Search for the cell housing the specified text and yield its (x, y) center coordinate. 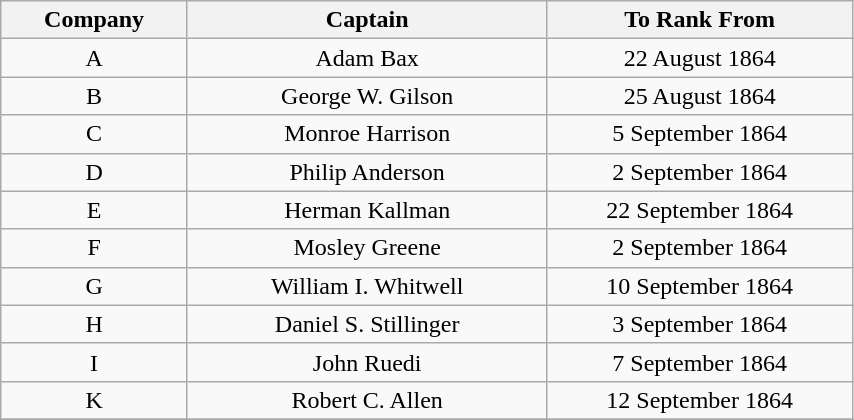
I (94, 362)
K (94, 400)
12 September 1864 (700, 400)
To Rank From (700, 20)
G (94, 286)
B (94, 96)
Philip Anderson (366, 172)
22 August 1864 (700, 58)
Robert C. Allen (366, 400)
D (94, 172)
F (94, 248)
7 September 1864 (700, 362)
Herman Kallman (366, 210)
Daniel S. Stillinger (366, 324)
3 September 1864 (700, 324)
Mosley Greene (366, 248)
Company (94, 20)
C (94, 134)
25 August 1864 (700, 96)
A (94, 58)
William I. Whitwell (366, 286)
George W. Gilson (366, 96)
10 September 1864 (700, 286)
John Ruedi (366, 362)
22 September 1864 (700, 210)
E (94, 210)
H (94, 324)
Captain (366, 20)
5 September 1864 (700, 134)
Adam Bax (366, 58)
Monroe Harrison (366, 134)
